Provide the (x, y) coordinate of the cell's center where the given text is located.  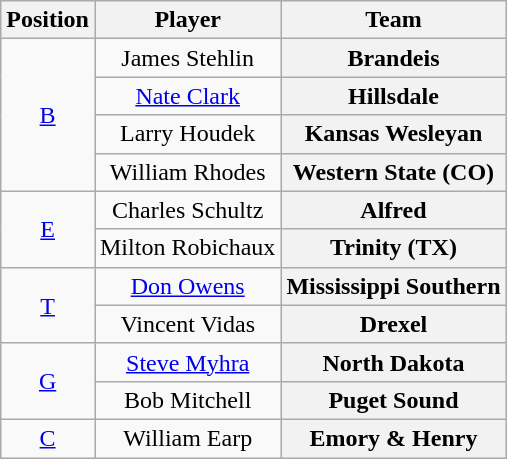
Emory & Henry (394, 438)
North Dakota (394, 362)
Milton Robichaux (187, 248)
Steve Myhra (187, 362)
G (48, 381)
William Earp (187, 438)
Mississippi Southern (394, 286)
Bob Mitchell (187, 400)
Team (394, 20)
Hillsdale (394, 96)
Trinity (TX) (394, 248)
Position (48, 20)
Kansas Wesleyan (394, 134)
Brandeis (394, 58)
Player (187, 20)
Western State (CO) (394, 172)
Don Owens (187, 286)
E (48, 229)
Puget Sound (394, 400)
Vincent Vidas (187, 324)
Larry Houdek (187, 134)
James Stehlin (187, 58)
Drexel (394, 324)
Nate Clark (187, 96)
T (48, 305)
C (48, 438)
B (48, 115)
Alfred (394, 210)
William Rhodes (187, 172)
Charles Schultz (187, 210)
